Identify which cell holds the provided text, then report its [X, Y] central coordinate. 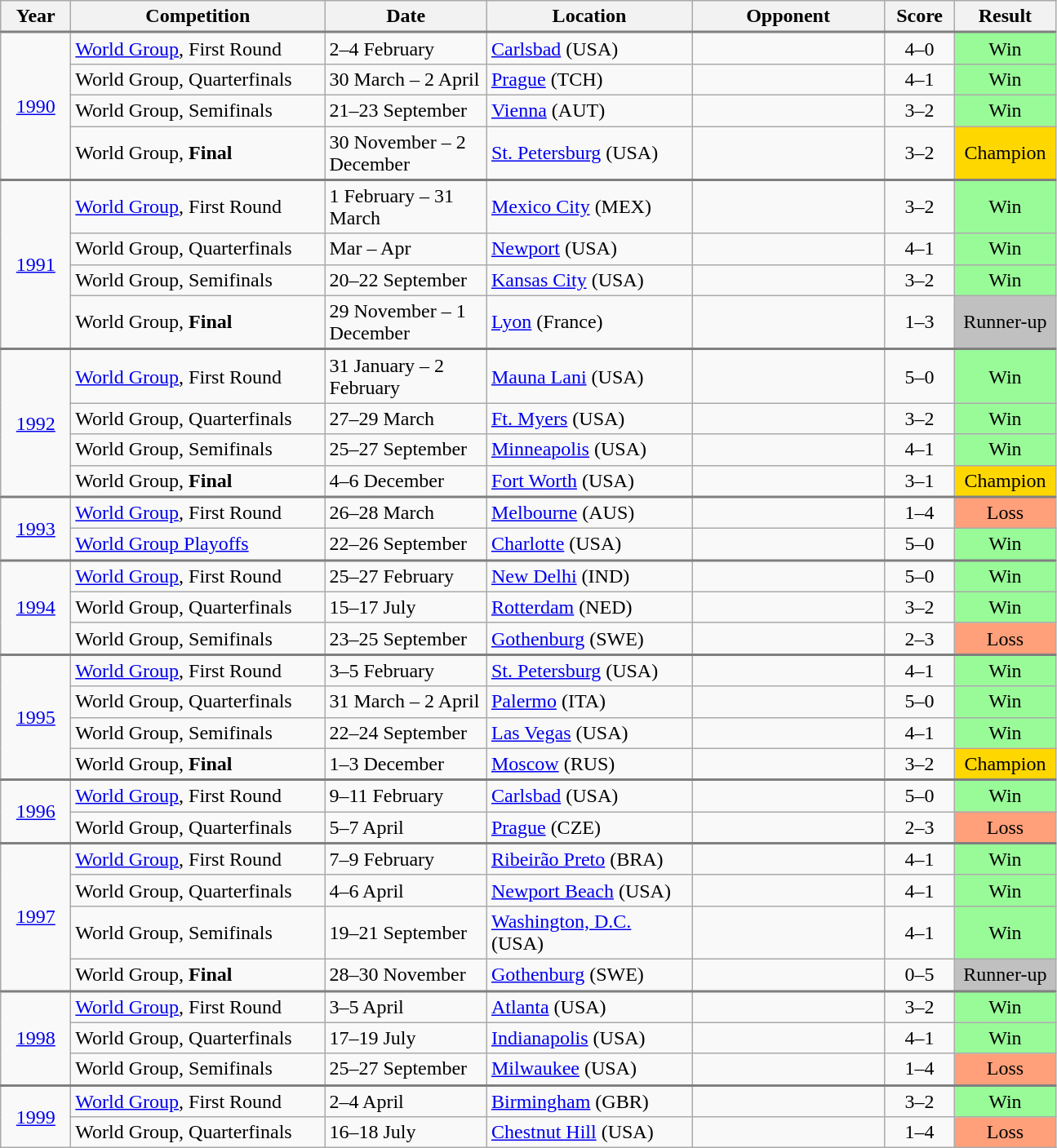
Newport (USA) [589, 249]
22–26 September [406, 545]
31 March – 2 April [406, 702]
1997 [36, 917]
Rotterdam (NED) [589, 607]
1991 [36, 264]
3–5 April [406, 1007]
1999 [36, 1116]
Date [406, 16]
1 February – 31 March [406, 206]
1992 [36, 423]
Chestnut Hill (USA) [589, 1132]
1990 [36, 106]
Palermo (ITA) [589, 702]
0–5 [920, 974]
Milwaukee (USA) [589, 1069]
Mauna Lani (USA) [589, 376]
Kansas City (USA) [589, 280]
Prague (CZE) [589, 827]
4–6 December [406, 481]
1994 [36, 607]
1995 [36, 717]
27–29 March [406, 419]
Ribeirão Preto (BRA) [589, 860]
3–1 [920, 481]
1998 [36, 1038]
30 March – 2 April [406, 79]
21–23 September [406, 110]
1996 [36, 812]
23–25 September [406, 638]
Score [920, 16]
Mar – Apr [406, 249]
9–11 February [406, 796]
20–22 September [406, 280]
New Delhi (IND) [589, 576]
29 November – 1 December [406, 322]
Opponent [788, 16]
Atlanta (USA) [589, 1007]
Year [36, 16]
Ft. Myers (USA) [589, 419]
17–19 July [406, 1038]
Competition [198, 16]
25–27 February [406, 576]
19–21 September [406, 932]
Fort Worth (USA) [589, 481]
Vienna (AUT) [589, 110]
Newport Beach (USA) [589, 890]
28–30 November [406, 974]
Charlotte (USA) [589, 545]
Washington, D.C. (USA) [589, 932]
22–24 September [406, 733]
Lyon (France) [589, 322]
Result [1006, 16]
Location [589, 16]
2–4 April [406, 1101]
31 January – 2 February [406, 376]
3–5 February [406, 671]
1–3 December [406, 764]
2–4 February [406, 49]
Minneapolis (USA) [589, 450]
Las Vegas (USA) [589, 733]
5–7 April [406, 827]
7–9 February [406, 860]
Indianapolis (USA) [589, 1038]
26–28 March [406, 512]
Prague (TCH) [589, 79]
World Group Playoffs [198, 545]
4–0 [920, 49]
Moscow (RUS) [589, 764]
Melbourne (AUS) [589, 512]
1–3 [920, 322]
Mexico City (MEX) [589, 206]
30 November – 2 December [406, 153]
15–17 July [406, 607]
4–6 April [406, 890]
1993 [36, 529]
16–18 July [406, 1132]
Birmingham (GBR) [589, 1101]
